Determine the [X, Y] coordinate at the center of the cell enclosing the given text.  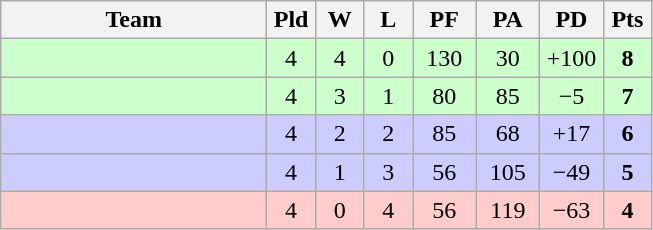
80 [444, 96]
105 [508, 172]
−63 [572, 210]
PF [444, 20]
30 [508, 58]
5 [628, 172]
+17 [572, 134]
PD [572, 20]
+100 [572, 58]
119 [508, 210]
PA [508, 20]
W [340, 20]
Pts [628, 20]
Team [134, 20]
Pld [292, 20]
8 [628, 58]
−49 [572, 172]
−5 [572, 96]
7 [628, 96]
L [388, 20]
68 [508, 134]
130 [444, 58]
6 [628, 134]
